Extract the [X, Y] coordinate from the center of the cell holding the provided text.  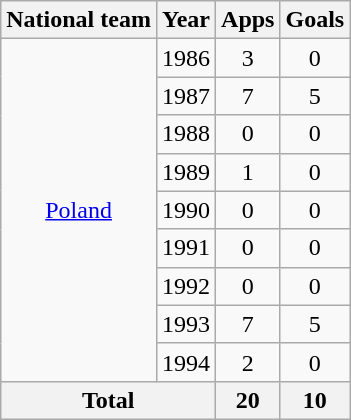
1991 [186, 248]
1986 [186, 58]
1 [248, 172]
2 [248, 362]
Poland [79, 210]
Year [186, 20]
10 [315, 400]
1994 [186, 362]
1988 [186, 134]
1992 [186, 286]
Total [108, 400]
Apps [248, 20]
1990 [186, 210]
1987 [186, 96]
National team [79, 20]
20 [248, 400]
Goals [315, 20]
1993 [186, 324]
3 [248, 58]
1989 [186, 172]
